Return the [X, Y] coordinate for the center point of the cell that contains the specified text.  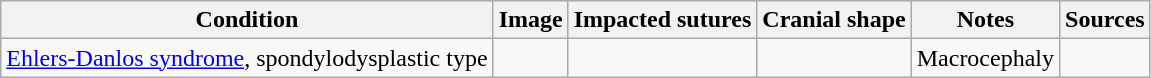
Sources [1106, 20]
Impacted sutures [662, 20]
Image [530, 20]
Ehlers-Danlos syndrome, spondylodysplastic type [247, 58]
Cranial shape [834, 20]
Macrocephaly [985, 58]
Condition [247, 20]
Notes [985, 20]
